Find where the given text appears and provide that cell's center as (X, Y) coordinate. 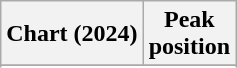
Chart (2024) (72, 34)
Peakposition (189, 34)
